For the text-containing cell, return its midpoint in (x, y) coordinate format. 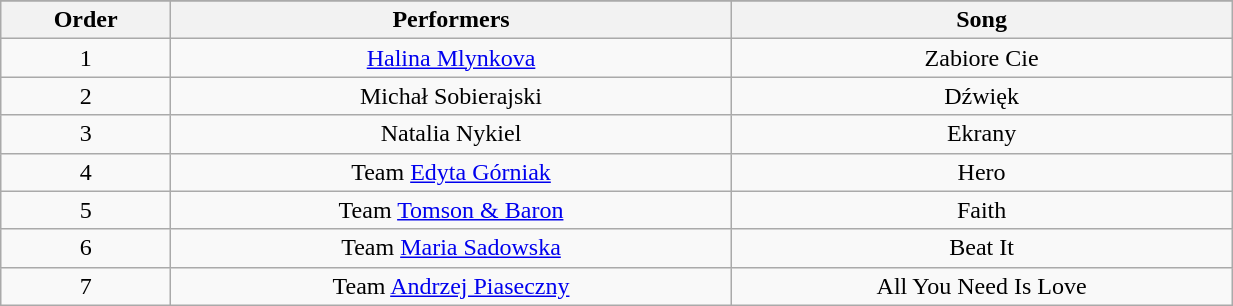
Ekrany (982, 134)
4 (86, 172)
Performers (452, 20)
Faith (982, 210)
All You Need Is Love (982, 286)
Dźwięk (982, 96)
Team Tomson & Baron (452, 210)
7 (86, 286)
Song (982, 20)
6 (86, 248)
Team Maria Sadowska (452, 248)
Michał Sobierajski (452, 96)
Natalia Nykiel (452, 134)
Hero (982, 172)
Team Edyta Górniak (452, 172)
Halina Mlynkova (452, 58)
Zabiore Cie (982, 58)
5 (86, 210)
1 (86, 58)
Order (86, 20)
3 (86, 134)
Beat It (982, 248)
Team Andrzej Piaseczny (452, 286)
2 (86, 96)
